Extract the (X, Y) coordinate from the center of the cell holding the provided text.  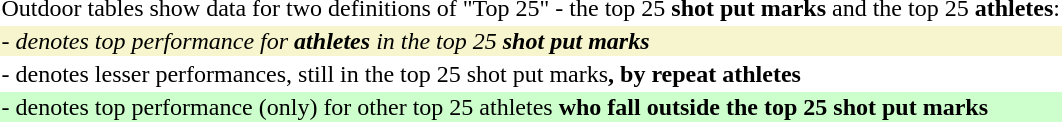
- denotes top performance (only) for other top 25 athletes who fall outside the top 25 shot put marks (531, 107)
- denotes top performance for athletes in the top 25 shot put marks (531, 41)
- denotes lesser performances, still in the top 25 shot put marks, by repeat athletes (531, 74)
